From the cell containing the given text, extract its center point as (X, Y) coordinate. 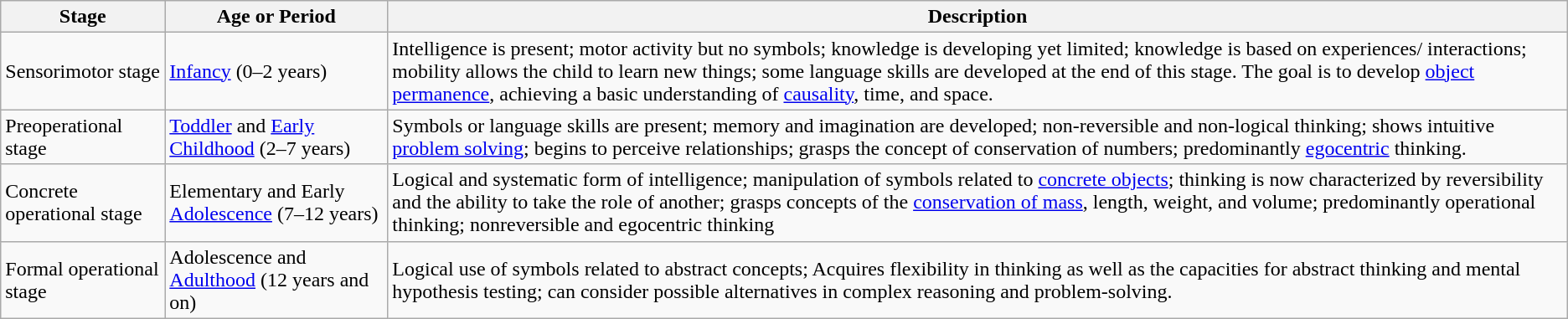
Infancy (0–2 years) (276, 71)
Formal operational stage (83, 280)
Age or Period (276, 17)
Toddler and Early Childhood (2–7 years) (276, 137)
Sensorimotor stage (83, 71)
Stage (83, 17)
Concrete operational stage (83, 203)
Elementary and Early Adolescence (7–12 years) (276, 203)
Adolescence and Adulthood (12 years and on) (276, 280)
Description (977, 17)
Preoperational stage (83, 137)
